Find where the given text appears and provide that cell's center as (x, y) coordinate. 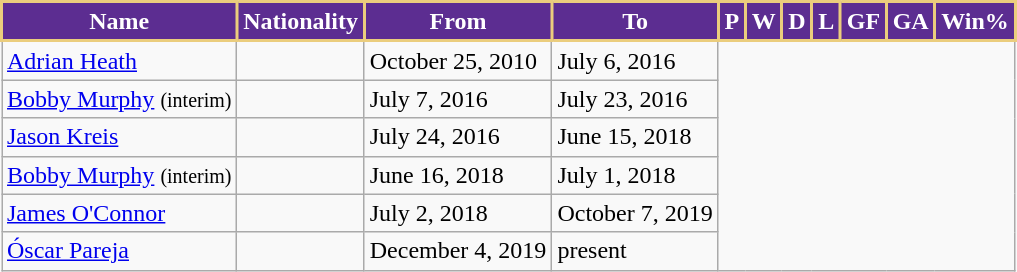
GA (910, 22)
From (458, 22)
Jason Kreis (120, 137)
P (732, 22)
Name (120, 22)
Adrian Heath (120, 60)
GF (864, 22)
To (635, 22)
present (635, 251)
Nationality (300, 22)
December 4, 2019 (458, 251)
June 15, 2018 (635, 137)
July 7, 2016 (458, 99)
Win% (975, 22)
L (826, 22)
October 25, 2010 (458, 60)
D (797, 22)
July 23, 2016 (635, 99)
June 16, 2018 (458, 175)
July 2, 2018 (458, 213)
Óscar Pareja (120, 251)
October 7, 2019 (635, 213)
July 6, 2016 (635, 60)
W (764, 22)
July 1, 2018 (635, 175)
James O'Connor (120, 213)
July 24, 2016 (458, 137)
